Output the [X, Y] coordinate of the center of the cell containing the given text.  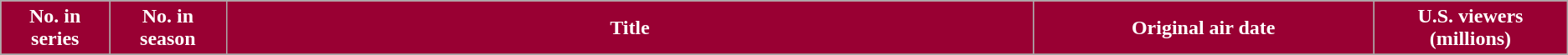
Title [630, 28]
No. inseries [55, 28]
No. inseason [168, 28]
U.S. viewers(millions) [1471, 28]
Original air date [1204, 28]
